For the text-containing cell, return its midpoint in [x, y] coordinate format. 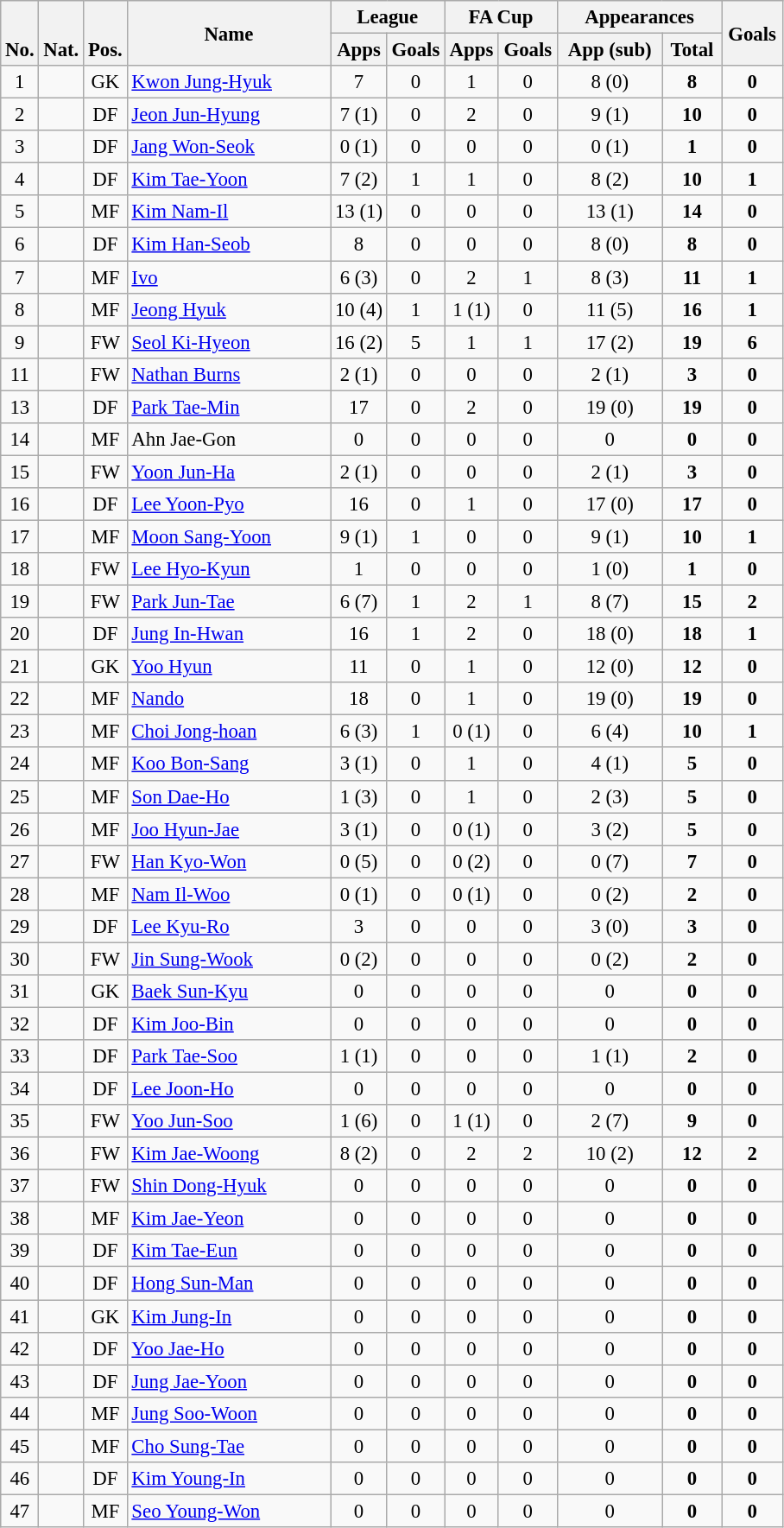
32 [20, 1024]
41 [20, 1316]
0 (5) [359, 861]
2 (7) [610, 1121]
Kim Tae-Yoon [229, 180]
Jeon Jun-Hyung [229, 115]
33 [20, 1056]
Son Dae-Ho [229, 796]
30 [20, 959]
1 (0) [610, 569]
Park Tae-Soo [229, 1056]
7 (2) [359, 180]
21 [20, 667]
23 [20, 732]
10 (2) [610, 1154]
2 (3) [610, 796]
Kim Joo-Bin [229, 1024]
44 [20, 1413]
Han Kyo-Won [229, 861]
Ahn Jae-Gon [229, 440]
Ivo [229, 277]
Kim Tae-Eun [229, 1252]
Nam Il-Woo [229, 894]
25 [20, 796]
Yoo Jae-Ho [229, 1348]
39 [20, 1252]
27 [20, 861]
Name [229, 33]
Lee Joon-Ho [229, 1089]
Pos. [105, 33]
6 (7) [359, 602]
16 (2) [359, 342]
34 [20, 1089]
1 (3) [359, 796]
13 [20, 407]
8 (3) [610, 277]
0 (7) [610, 861]
35 [20, 1121]
28 [20, 894]
Jang Won-Seok [229, 147]
Total [692, 50]
Cho Sung-Tae [229, 1446]
Shin Dong-Hyuk [229, 1186]
31 [20, 992]
Baek Sun-Kyu [229, 992]
No. [20, 33]
37 [20, 1186]
Kim Han-Seob [229, 244]
10 (4) [359, 309]
47 [20, 1511]
Lee Yoon-Pyo [229, 504]
Kim Jung-In [229, 1316]
Jeong Hyuk [229, 309]
3 (0) [610, 927]
Kwon Jung-Hyuk [229, 82]
Jung Jae-Yoon [229, 1381]
App (sub) [610, 50]
8 (7) [610, 602]
Hong Sun-Man [229, 1284]
43 [20, 1381]
Seo Young-Won [229, 1511]
Kim Jae-Woong [229, 1154]
League [388, 17]
3 (2) [610, 829]
Choi Jong-hoan [229, 732]
Park Jun-Tae [229, 602]
29 [20, 927]
1 (6) [359, 1121]
45 [20, 1446]
17 (2) [610, 342]
Appearances [639, 17]
42 [20, 1348]
Seol Ki-Hyeon [229, 342]
26 [20, 829]
Joo Hyun-Jae [229, 829]
12 (0) [610, 667]
38 [20, 1219]
Park Tae-Min [229, 407]
6 (4) [610, 732]
Yoo Hyun [229, 667]
Kim Jae-Yeon [229, 1219]
11 (5) [610, 309]
Nando [229, 699]
4 (1) [610, 764]
Nathan Burns [229, 374]
Nat. [61, 33]
46 [20, 1479]
Koo Bon-Sang [229, 764]
22 [20, 699]
17 (0) [610, 504]
Lee Kyu-Ro [229, 927]
Yoo Jun-Soo [229, 1121]
Kim Nam-Il [229, 212]
24 [20, 764]
Kim Young-In [229, 1479]
18 (0) [610, 634]
FA Cup [501, 17]
Moon Sang-Yoon [229, 536]
20 [20, 634]
Jung Soo-Woon [229, 1413]
Jin Sung-Wook [229, 959]
Lee Hyo-Kyun [229, 569]
40 [20, 1284]
Jung In-Hwan [229, 634]
7 (1) [359, 115]
36 [20, 1154]
4 [20, 180]
Yoon Jun-Ha [229, 472]
